Extract the (X, Y) coordinate from the center of the cell holding the provided text.  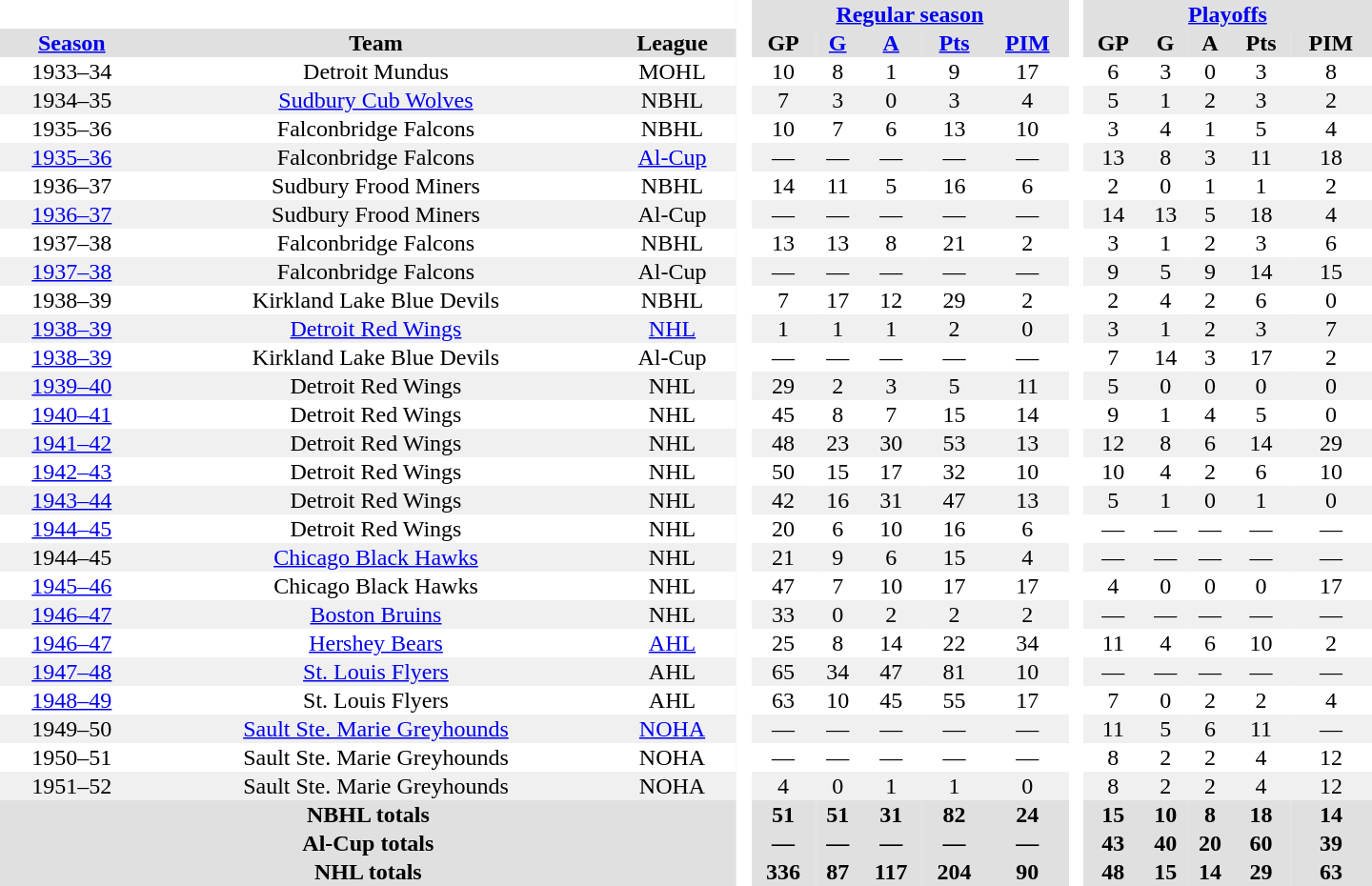
1943–44 (72, 500)
MOHL (672, 71)
1942–43 (72, 472)
39 (1331, 843)
50 (783, 472)
1950–51 (72, 757)
30 (892, 443)
90 (1027, 872)
Detroit Mundus (376, 71)
1940–41 (72, 414)
336 (783, 872)
Team (376, 43)
1951–52 (72, 786)
League (672, 43)
Sudbury Cub Wolves (376, 100)
1947–48 (72, 672)
1934–35 (72, 100)
42 (783, 500)
81 (955, 672)
60 (1261, 843)
24 (1027, 815)
204 (955, 872)
Regular season (909, 14)
87 (838, 872)
65 (783, 672)
40 (1166, 843)
1948–49 (72, 700)
NHL totals (368, 872)
1933–34 (72, 71)
117 (892, 872)
NBHL totals (368, 815)
1939–40 (72, 386)
22 (955, 643)
Playoffs (1227, 14)
25 (783, 643)
82 (955, 815)
Hershey Bears (376, 643)
55 (955, 700)
1941–42 (72, 443)
Boston Bruins (376, 614)
53 (955, 443)
33 (783, 614)
1949–50 (72, 729)
32 (955, 472)
43 (1113, 843)
Season (72, 43)
1945–46 (72, 586)
Al-Cup totals (368, 843)
23 (838, 443)
